Return (x, y) of the center of cell containing provided text 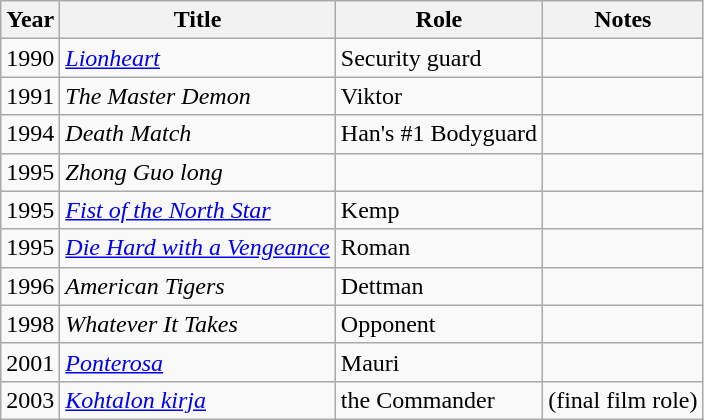
Kemp (438, 210)
Year (30, 20)
Ponterosa (198, 362)
1996 (30, 286)
Viktor (438, 96)
Role (438, 20)
1991 (30, 96)
Han's #1 Bodyguard (438, 134)
Opponent (438, 324)
Notes (623, 20)
1998 (30, 324)
2003 (30, 400)
Die Hard with a Vengeance (198, 248)
Mauri (438, 362)
(final film role) (623, 400)
1994 (30, 134)
the Commander (438, 400)
Security guard (438, 58)
American Tigers (198, 286)
Title (198, 20)
Death Match (198, 134)
Lionheart (198, 58)
1990 (30, 58)
The Master Demon (198, 96)
Whatever It Takes (198, 324)
2001 (30, 362)
Kohtalon kirja (198, 400)
Dettman (438, 286)
Roman (438, 248)
Fist of the North Star (198, 210)
Zhong Guo long (198, 172)
